From the cell containing the given text, extract its center point as (x, y) coordinate. 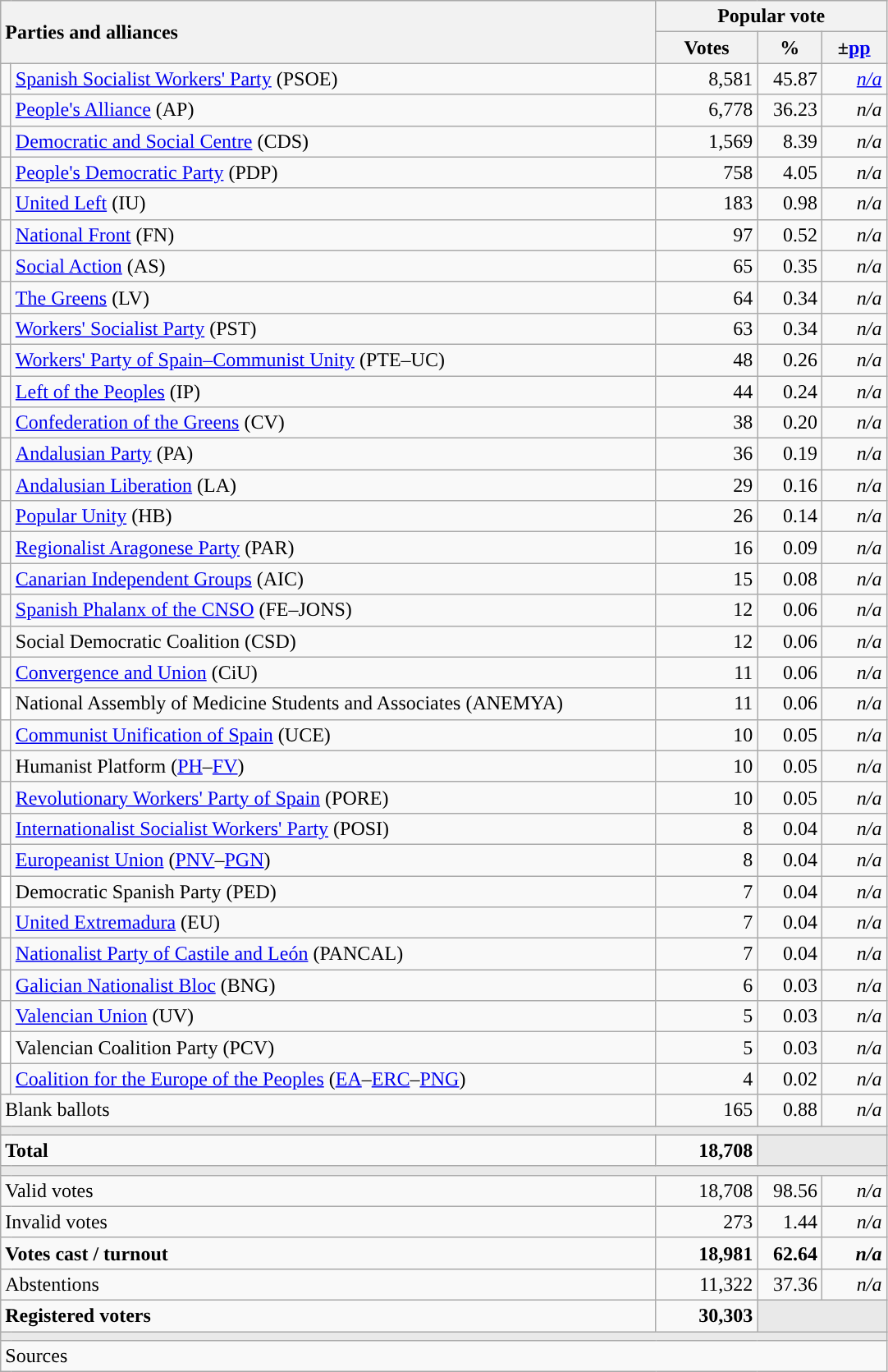
0.26 (790, 360)
People's Democratic Party (PDP) (333, 172)
36 (707, 454)
The Greens (LV) (333, 297)
Coalition for the Europe of the Peoples (EA–ERC–PNG) (333, 1079)
Nationalist Party of Castile and León (PANCAL) (333, 954)
0.20 (790, 423)
Regionalist Aragonese Party (PAR) (333, 548)
1.44 (790, 1222)
0.16 (790, 485)
37.36 (790, 1284)
16 (707, 548)
Registered voters (328, 1315)
Valencian Union (UV) (333, 1016)
165 (707, 1110)
Invalid votes (328, 1222)
Sources (443, 1356)
4 (707, 1079)
Democratic and Social Centre (CDS) (333, 141)
18,981 (707, 1253)
Communist Unification of Spain (UCE) (333, 735)
United Extremadura (EU) (333, 923)
0.88 (790, 1110)
98.56 (790, 1191)
Valid votes (328, 1191)
758 (707, 172)
15 (707, 579)
Total (328, 1150)
45.87 (790, 79)
Spanish Phalanx of the CNSO (FE–JONS) (333, 610)
6,778 (707, 110)
Votes (707, 48)
Valencian Coalition Party (PCV) (333, 1048)
Convergence and Union (CiU) (333, 672)
1,569 (707, 141)
Left of the Peoples (IP) (333, 392)
0.08 (790, 579)
Popular vote (771, 16)
48 (707, 360)
62.64 (790, 1253)
National Assembly of Medicine Students and Associates (ANEMYA) (333, 704)
Social Action (AS) (333, 266)
64 (707, 297)
26 (707, 516)
0.19 (790, 454)
Galician Nationalist Bloc (BNG) (333, 985)
0.09 (790, 548)
0.02 (790, 1079)
Revolutionary Workers' Party of Spain (PORE) (333, 797)
Social Democratic Coalition (CSD) (333, 641)
Internationalist Socialist Workers' Party (POSI) (333, 828)
Confederation of the Greens (CV) (333, 423)
Europeanist Union (PNV–PGN) (333, 860)
Democratic Spanish Party (PED) (333, 891)
65 (707, 266)
183 (707, 204)
0.98 (790, 204)
30,303 (707, 1315)
Canarian Independent Groups (AIC) (333, 579)
United Left (IU) (333, 204)
Andalusian Party (PA) (333, 454)
11,322 (707, 1284)
Spanish Socialist Workers' Party (PSOE) (333, 79)
0.14 (790, 516)
Humanist Platform (PH–FV) (333, 766)
Abstentions (328, 1284)
Andalusian Liberation (LA) (333, 485)
6 (707, 985)
0.24 (790, 392)
0.52 (790, 235)
±pp (854, 48)
Popular Unity (HB) (333, 516)
8.39 (790, 141)
National Front (FN) (333, 235)
Votes cast / turnout (328, 1253)
97 (707, 235)
Parties and alliances (328, 32)
Workers' Party of Spain–Communist Unity (PTE–UC) (333, 360)
4.05 (790, 172)
29 (707, 485)
63 (707, 328)
44 (707, 392)
36.23 (790, 110)
8,581 (707, 79)
273 (707, 1222)
Blank ballots (328, 1110)
People's Alliance (AP) (333, 110)
% (790, 48)
38 (707, 423)
Workers' Socialist Party (PST) (333, 328)
0.35 (790, 266)
